Find where the given text appears and provide that cell's center as [X, Y] coordinate. 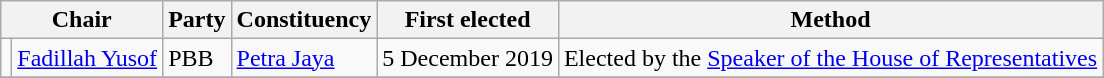
Chair [82, 20]
Method [830, 20]
PBB [197, 58]
Petra Jaya [304, 58]
First elected [468, 20]
Elected by the Speaker of the House of Representatives [830, 58]
Fadillah Yusof [88, 58]
Party [197, 20]
5 December 2019 [468, 58]
Constituency [304, 20]
